Determine the (x, y) coordinate at the center of the cell enclosing the given text.  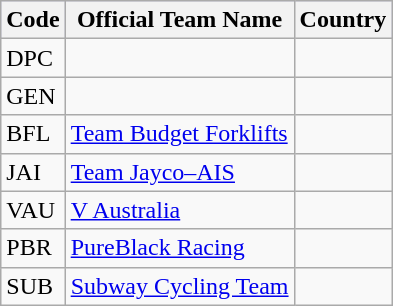
VAU (33, 210)
PBR (33, 248)
Official Team Name (180, 20)
SUB (33, 286)
BFL (33, 134)
JAI (33, 172)
V Australia (180, 210)
Subway Cycling Team (180, 286)
GEN (33, 96)
PureBlack Racing (180, 248)
Country (343, 20)
Team Jayco–AIS (180, 172)
Team Budget Forklifts (180, 134)
Code (33, 20)
DPC (33, 58)
